Locate the cell with the specified text and output its (X, Y) center coordinate. 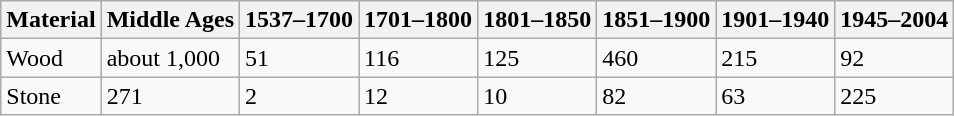
51 (300, 58)
1851–1900 (656, 20)
460 (656, 58)
92 (894, 58)
1537–1700 (300, 20)
125 (538, 58)
Wood (51, 58)
1701–1800 (418, 20)
215 (776, 58)
Middle Ages (170, 20)
1901–1940 (776, 20)
2 (300, 96)
Stone (51, 96)
225 (894, 96)
63 (776, 96)
10 (538, 96)
1945–2004 (894, 20)
12 (418, 96)
82 (656, 96)
271 (170, 96)
about 1,000 (170, 58)
Material (51, 20)
1801–1850 (538, 20)
116 (418, 58)
